Provide the [x, y] coordinate of the cell's center where the given text is located.  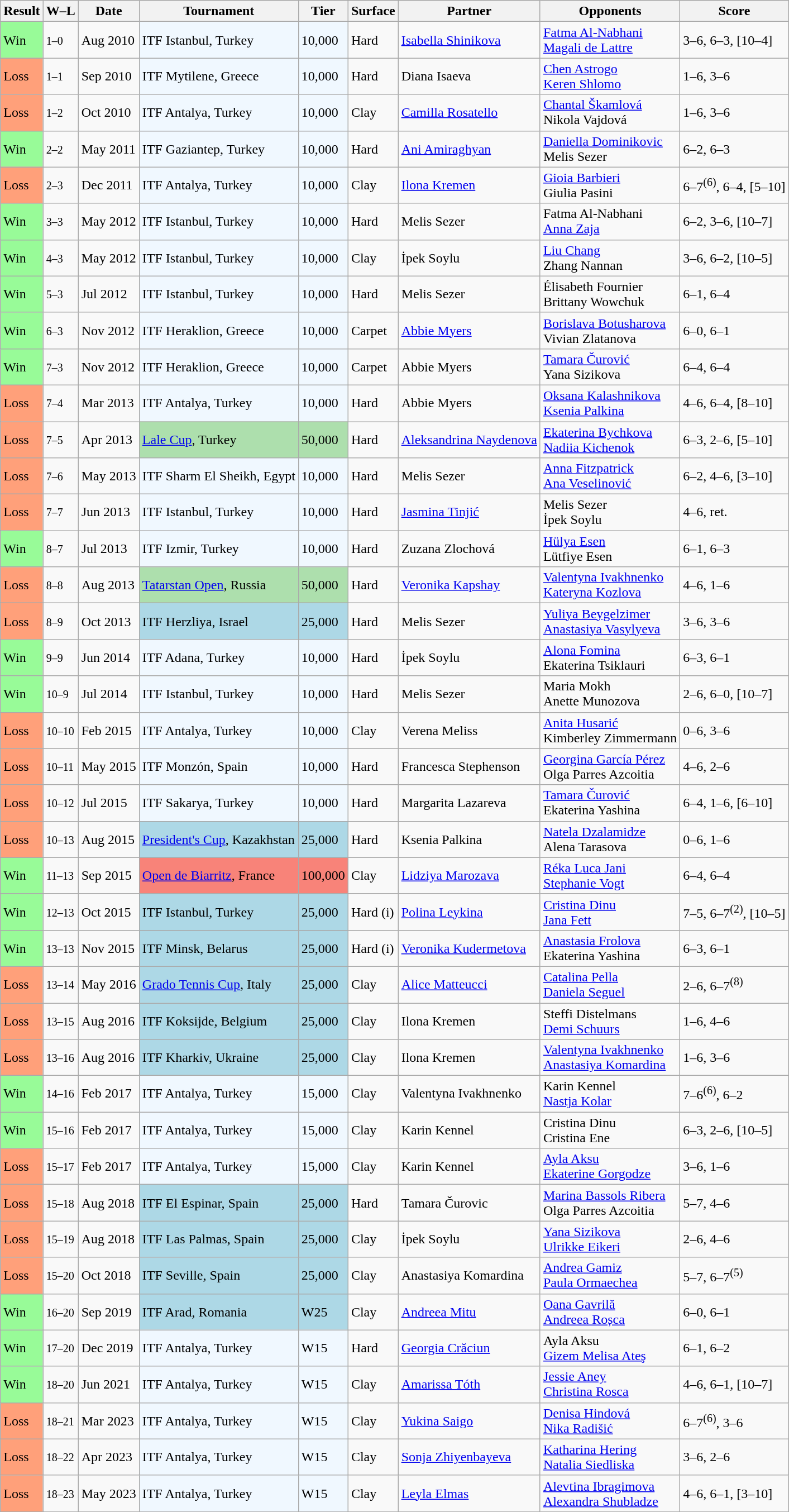
May 2013 [108, 476]
10–11 [60, 766]
Diana Isaeva [469, 76]
Ekaterina Bychkova Nadiia Kichenok [610, 439]
1–6, 4–6 [734, 1021]
Hülya Esen Lütfiye Esen [610, 548]
Oct 2018 [108, 1276]
6–7(6), 3–6 [734, 1421]
Alice Matteucci [469, 984]
15–19 [60, 1239]
10–13 [60, 839]
Alevtina Ibragimova Alexandra Shubladze [610, 1494]
6–3 [60, 331]
Yukina Saigo [469, 1421]
Verena Meliss [469, 731]
Score [734, 11]
ITF Herzliya, Israel [219, 621]
Polina Leykina [469, 912]
Jessie Aney Christina Rosca [610, 1384]
7–3 [60, 366]
Sep 2019 [108, 1311]
Élisabeth Fournier Brittany Wowchuk [610, 294]
2–2 [60, 149]
Chantal Škamlová Nikola Vajdová [610, 113]
18–21 [60, 1421]
Partner [469, 11]
7–6 [60, 476]
Apr 2023 [108, 1457]
Dec 2019 [108, 1348]
1–2 [60, 113]
Jasmina Tinjić [469, 513]
Jun 2013 [108, 513]
Gioia Barbieri Giulia Pasini [610, 185]
Oana Gavrilă Andreea Roșca [610, 1311]
Maria Mokh Anette Munozova [610, 694]
16–20 [60, 1311]
President's Cup, Kazakhstan [219, 839]
Isabella Shinikova [469, 40]
Ani Amiraghyan [469, 149]
Andrea Gamiz Paula Ormaechea [610, 1276]
Veronika Kapshay [469, 585]
Oct 2010 [108, 113]
18–23 [60, 1494]
ITF Sharm El Sheikh, Egypt [219, 476]
Tier [323, 11]
10–9 [60, 694]
Alona Fomina Ekaterina Tsiklauri [610, 658]
Sep 2015 [108, 876]
Feb 2015 [108, 731]
Margarita Lazareva [469, 803]
Catalina Pella Daniela Seguel [610, 984]
Valentyna Ivakhnenko [469, 1094]
5–7, 4–6 [734, 1203]
6–2, 6–3 [734, 149]
Anastasiya Komardina [469, 1276]
Grado Tennis Cup, Italy [219, 984]
Tamara Čurovic [469, 1203]
Georgia Crăciun [469, 1348]
May 2023 [108, 1494]
3–6, 1–6 [734, 1166]
3–6, 6–2, [10–5] [734, 258]
Camilla Rosatello [469, 113]
Jun 2021 [108, 1384]
5–7, 6–7(5) [734, 1276]
Oct 2013 [108, 621]
Oct 2015 [108, 912]
6–2, 3–6, [10–7] [734, 221]
Result [22, 11]
Steffi Distelmans Demi Schuurs [610, 1021]
Mar 2013 [108, 403]
4–6, 6–1, [10–7] [734, 1384]
ITF Gaziantep, Turkey [219, 149]
8–9 [60, 621]
4–3 [60, 258]
Chen Astrogo Keren Shlomo [610, 76]
5–3 [60, 294]
ITF Adana, Turkey [219, 658]
Andreea Mitu [469, 1311]
3–6, 3–6 [734, 621]
6–1, 6–3 [734, 548]
Jun 2014 [108, 658]
Lidziya Marozava [469, 876]
9–9 [60, 658]
Yana Sizikova Ulrikke Eikeri [610, 1239]
11–13 [60, 876]
13–15 [60, 1021]
Tamara Čurović Ekaterina Yashina [610, 803]
1–1 [60, 76]
Nov 2015 [108, 948]
Lale Cup, Turkey [219, 439]
ITF Mytilene, Greece [219, 76]
3–6, 2–6 [734, 1457]
Ayla Aksu Gizem Melisa Ateş [610, 1348]
Marina Bassols Ribera Olga Parres Azcoitia [610, 1203]
2–3 [60, 185]
ITF Izmir, Turkey [219, 548]
ITF Minsk, Belarus [219, 948]
15–16 [60, 1131]
May 2015 [108, 766]
Surface [373, 11]
Apr 2013 [108, 439]
10–10 [60, 731]
Oksana Kalashnikova Ksenia Palkina [610, 403]
18–20 [60, 1384]
Open de Biarritz, France [219, 876]
Aug 2013 [108, 585]
Francesca Stephenson [469, 766]
Georgina García Pérez Olga Parres Azcoitia [610, 766]
4–6, 1–6 [734, 585]
Liu Chang Zhang Nannan [610, 258]
Jul 2015 [108, 803]
6–2, 4–6, [3–10] [734, 476]
Karin Kennel Nastja Kolar [610, 1094]
Katharina Hering Natalia Siedliska [610, 1457]
ITF Sakarya, Turkey [219, 803]
15–18 [60, 1203]
6–1, 6–2 [734, 1348]
ITF Monzón, Spain [219, 766]
ITF Kharkiv, Ukraine [219, 1058]
Amarissa Tóth [469, 1384]
18–22 [60, 1457]
Date [108, 11]
Jul 2013 [108, 548]
ITF El Espinar, Spain [219, 1203]
Jul 2012 [108, 294]
Zuzana Zlochová [469, 548]
Mar 2023 [108, 1421]
W25 [323, 1311]
ITF Las Palmas, Spain [219, 1239]
0–6, 1–6 [734, 839]
6–1, 6–4 [734, 294]
Cristina Dinu Cristina Ene [610, 1131]
Sep 2010 [108, 76]
Denisa Hindová Nika Radišić [610, 1421]
7–7 [60, 513]
May 2011 [108, 149]
100,000 [323, 876]
6–7(6), 6–4, [5–10] [734, 185]
Valentyna Ivakhnenko Kateryna Kozlova [610, 585]
Sonja Zhiyenbayeva [469, 1457]
13–14 [60, 984]
Cristina Dinu Jana Fett [610, 912]
12–13 [60, 912]
8–7 [60, 548]
Tamara Čurović Yana Sizikova [610, 366]
Dec 2011 [108, 185]
Ksenia Palkina [469, 839]
7–6(6), 6–2 [734, 1094]
Natela Dzalamidze Alena Tarasova [610, 839]
4–6, ret. [734, 513]
Ayla Aksu Ekaterine Gorgodze [610, 1166]
ITF Seville, Spain [219, 1276]
Melis Sezer İpek Soylu [610, 513]
6–4, 1–6, [6–10] [734, 803]
Opponents [610, 11]
17–20 [60, 1348]
13–16 [60, 1058]
Yuliya Beygelzimer Anastasiya Vasylyeva [610, 621]
Aug 2010 [108, 40]
8–8 [60, 585]
2–6, 6–7(8) [734, 984]
Fatma Al-Nabhani Anna Zaja [610, 221]
Anita Husarić Kimberley Zimmermann [610, 731]
3–6, 6–3, [10–4] [734, 40]
W–L [60, 11]
Leyla Elmas [469, 1494]
7–5, 6–7(2), [10–5] [734, 912]
Tatarstan Open, Russia [219, 585]
14–16 [60, 1094]
7–5 [60, 439]
7–4 [60, 403]
Tournament [219, 11]
Aug 2015 [108, 839]
ITF Arad, Romania [219, 1311]
Réka Luca Jani Stephanie Vogt [610, 876]
Jul 2014 [108, 694]
6–3, 2–6, [10–5] [734, 1131]
ITF Koksijde, Belgium [219, 1021]
Borislava Botusharova Vivian Zlatanova [610, 331]
15–20 [60, 1276]
4–6, 6–4, [8–10] [734, 403]
13–13 [60, 948]
4–6, 2–6 [734, 766]
Valentyna Ivakhnenko Anastasiya Komardina [610, 1058]
Fatma Al-Nabhani Magali de Lattre [610, 40]
Aleksandrina Naydenova [469, 439]
Veronika Kudermetova [469, 948]
2–6, 4–6 [734, 1239]
6–3, 2–6, [5–10] [734, 439]
0–6, 3–6 [734, 731]
1–0 [60, 40]
Daniella Dominikovic Melis Sezer [610, 149]
4–6, 6–1, [3–10] [734, 1494]
Anna Fitzpatrick Ana Veselinović [610, 476]
3–3 [60, 221]
10–12 [60, 803]
15–17 [60, 1166]
Anastasia Frolova Ekaterina Yashina [610, 948]
2–6, 6–0, [10–7] [734, 694]
May 2016 [108, 984]
